Scan for the cell matching the given text and deliver its [x, y] coordinate at center. 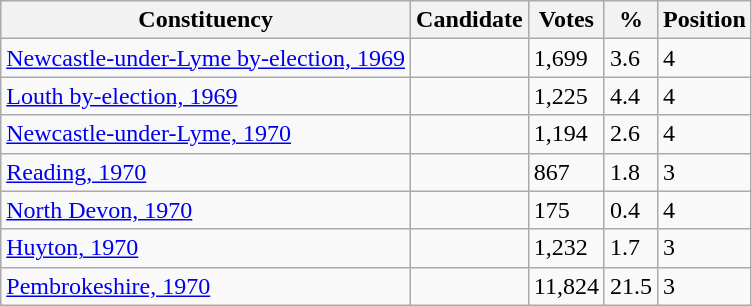
0.4 [630, 210]
1.8 [630, 172]
1.7 [630, 248]
Pembrokeshire, 1970 [206, 286]
Louth by-election, 1969 [206, 96]
2.6 [630, 134]
1,225 [566, 96]
175 [566, 210]
% [630, 20]
Huyton, 1970 [206, 248]
North Devon, 1970 [206, 210]
867 [566, 172]
Newcastle-under-Lyme, 1970 [206, 134]
21.5 [630, 286]
11,824 [566, 286]
1,699 [566, 58]
Newcastle-under-Lyme by-election, 1969 [206, 58]
Reading, 1970 [206, 172]
Votes [566, 20]
1,232 [566, 248]
1,194 [566, 134]
Candidate [470, 20]
3.6 [630, 58]
Position [705, 20]
4.4 [630, 96]
Constituency [206, 20]
